Find where the given text appears and provide that cell's center as [X, Y] coordinate. 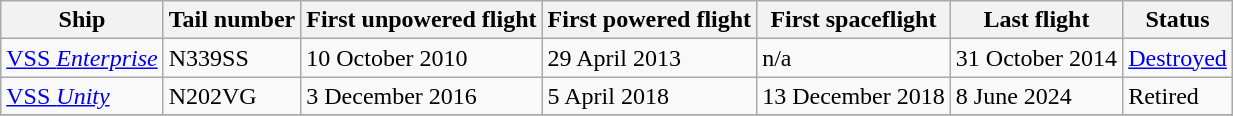
31 October 2014 [1036, 58]
13 December 2018 [854, 96]
5 April 2018 [650, 96]
29 April 2013 [650, 58]
Last flight [1036, 20]
Tail number [232, 20]
Ship [82, 20]
Destroyed [1178, 58]
First spaceflight [854, 20]
First powered flight [650, 20]
Retired [1178, 96]
n/a [854, 58]
VSS Enterprise [82, 58]
8 June 2024 [1036, 96]
First unpowered flight [422, 20]
N339SS [232, 58]
10 October 2010 [422, 58]
N202VG [232, 96]
VSS Unity [82, 96]
3 December 2016 [422, 96]
Status [1178, 20]
